For the text-containing cell, return its midpoint in (X, Y) coordinate format. 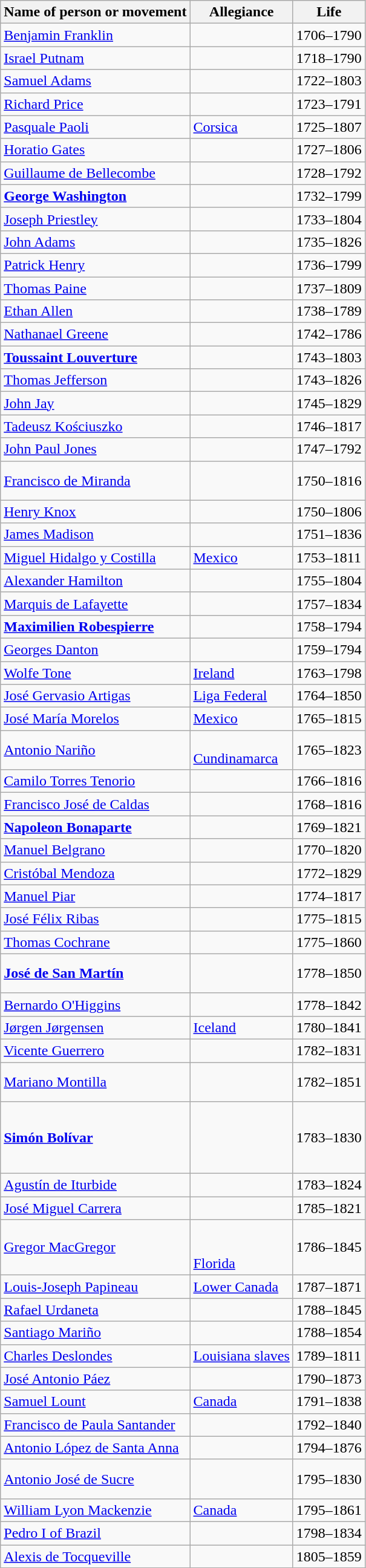
Life (329, 12)
John Jay (96, 403)
Corsica (241, 127)
1727–1806 (329, 150)
1747–1792 (329, 449)
Iceland (241, 1027)
Antonio Nariño (96, 750)
1750–1806 (329, 512)
José Antonio Páez (96, 1379)
1736–1799 (329, 265)
1788–1845 (329, 1310)
Jørgen Jørgensen (96, 1027)
1792–1840 (329, 1425)
Allegiance (241, 12)
1743–1826 (329, 380)
1732–1799 (329, 196)
José Miguel Carrera (96, 1208)
Richard Price (96, 104)
1755–1804 (329, 581)
Charles Deslondes (96, 1356)
1758–1794 (329, 626)
Gregor MacGregor (96, 1248)
Simón Bolívar (96, 1138)
1795–1830 (329, 1479)
1751–1836 (329, 535)
Antonio López de Santa Anna (96, 1448)
Horatio Gates (96, 150)
Santiago Mariño (96, 1333)
Francisco José de Caldas (96, 804)
George Washington (96, 196)
1753–1811 (329, 558)
José Gervasio Artigas (96, 696)
Manuel Piar (96, 896)
Guillaume de Bellecombe (96, 173)
Manuel Belgrano (96, 850)
1728–1792 (329, 173)
1775–1860 (329, 942)
1794–1876 (329, 1448)
José de San Martín (96, 974)
Ethan Allen (96, 311)
Tadeusz Kościuszko (96, 426)
1783–1830 (329, 1138)
Alexander Hamilton (96, 581)
Alexis de Tocqueville (96, 1556)
Louisiana slaves (241, 1356)
1778–1842 (329, 1004)
1791–1838 (329, 1402)
1742–1786 (329, 334)
1733–1804 (329, 219)
1786–1845 (329, 1248)
William Lyon Mackenzie (96, 1510)
John Paul Jones (96, 449)
1737–1809 (329, 288)
José Félix Ribas (96, 919)
1725–1807 (329, 127)
1782–1831 (329, 1050)
1745–1829 (329, 403)
Thomas Cochrane (96, 942)
1787–1871 (329, 1287)
Thomas Paine (96, 288)
1795–1861 (329, 1510)
Camilo Torres Tenorio (96, 781)
1750–1816 (329, 480)
Liga Federal (241, 696)
1765–1815 (329, 719)
Miguel Hidalgo y Costilla (96, 558)
Georges Danton (96, 649)
Wolfe Tone (96, 673)
1785–1821 (329, 1208)
Israel Putnam (96, 58)
Nathanael Greene (96, 334)
John Adams (96, 242)
Benjamin Franklin (96, 35)
1783–1824 (329, 1185)
Louis-Joseph Papineau (96, 1287)
1757–1834 (329, 603)
1706–1790 (329, 35)
Joseph Priestley (96, 219)
Toussaint Louverture (96, 357)
1766–1816 (329, 781)
1782–1851 (329, 1081)
Patrick Henry (96, 265)
Agustín de Iturbide (96, 1185)
Thomas Jefferson (96, 380)
Florida (241, 1248)
1743–1803 (329, 357)
Bernardo O'Higgins (96, 1004)
Maximilien Robespierre (96, 626)
Pedro I of Brazil (96, 1533)
1763–1798 (329, 673)
Mariano Montilla (96, 1081)
Francisco de Paula Santander (96, 1425)
Pasquale Paoli (96, 127)
Name of person or movement (96, 12)
1723–1791 (329, 104)
1774–1817 (329, 896)
Cundinamarca (241, 750)
1798–1834 (329, 1533)
José María Morelos (96, 719)
1769–1821 (329, 827)
Napoleon Bonaparte (96, 827)
1759–1794 (329, 649)
1775–1815 (329, 919)
1768–1816 (329, 804)
1789–1811 (329, 1356)
Lower Canada (241, 1287)
1805–1859 (329, 1556)
Marquis de Lafayette (96, 603)
1735–1826 (329, 242)
1790–1873 (329, 1379)
1788–1854 (329, 1333)
Henry Knox (96, 512)
1722–1803 (329, 81)
1764–1850 (329, 696)
Antonio José de Sucre (96, 1479)
1770–1820 (329, 850)
1772–1829 (329, 873)
Samuel Adams (96, 81)
1778–1850 (329, 974)
James Madison (96, 535)
1780–1841 (329, 1027)
1765–1823 (329, 750)
1738–1789 (329, 311)
Rafael Urdaneta (96, 1310)
Samuel Lount (96, 1402)
1746–1817 (329, 426)
Francisco de Miranda (96, 480)
1718–1790 (329, 58)
Cristóbal Mendoza (96, 873)
Vicente Guerrero (96, 1050)
Ireland (241, 673)
